Pinpoint the cell where the given text exists, returning its (X, Y) midpoint coordinate. 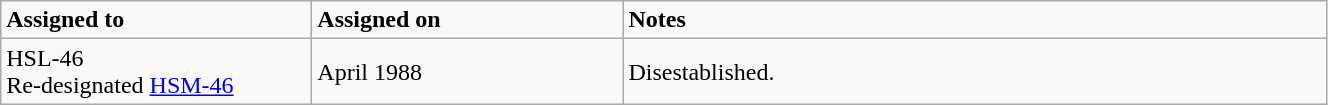
Notes (975, 20)
April 1988 (468, 72)
HSL-46Re-designated HSM-46 (156, 72)
Disestablished. (975, 72)
Assigned to (156, 20)
Assigned on (468, 20)
